Pinpoint the cell where the given text exists, returning its [x, y] midpoint coordinate. 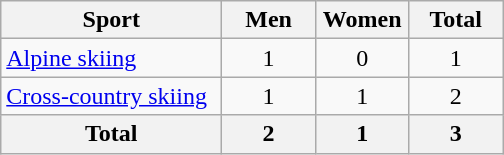
Cross-country skiing [112, 96]
Men [269, 20]
0 [362, 58]
Women [362, 20]
3 [456, 134]
Alpine skiing [112, 58]
Sport [112, 20]
